Return the (X, Y) coordinate for the center point of the cell that contains the specified text.  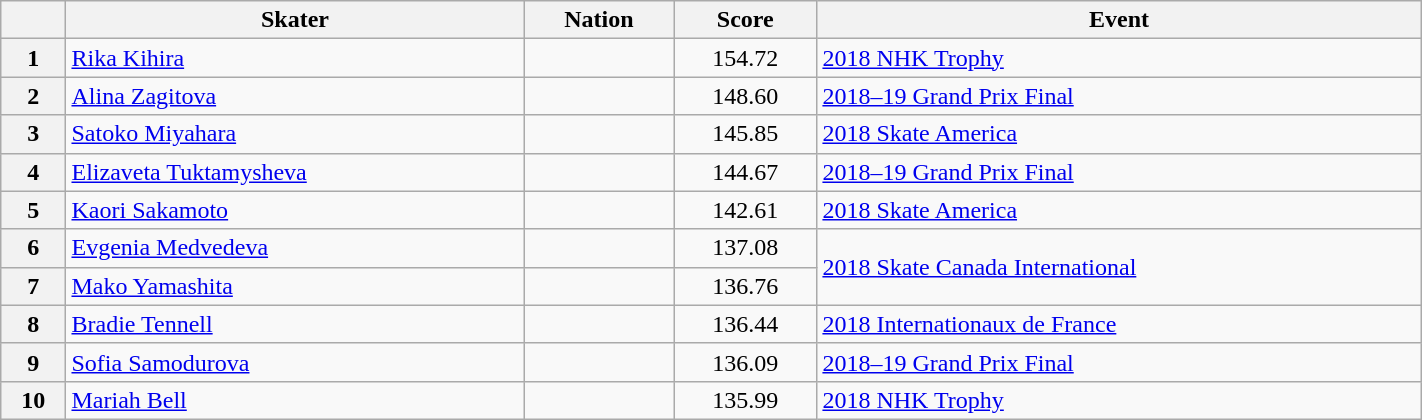
135.99 (746, 400)
2018 Skate Canada International (1119, 267)
6 (34, 248)
148.60 (746, 96)
Bradie Tennell (295, 324)
Rika Kihira (295, 58)
137.08 (746, 248)
136.09 (746, 362)
Sofia Samodurova (295, 362)
5 (34, 210)
136.44 (746, 324)
4 (34, 172)
2018 Internationaux de France (1119, 324)
145.85 (746, 134)
Event (1119, 20)
10 (34, 400)
Nation (599, 20)
Elizaveta Tuktamysheva (295, 172)
Skater (295, 20)
Evgenia Medvedeva (295, 248)
136.76 (746, 286)
8 (34, 324)
9 (34, 362)
142.61 (746, 210)
2 (34, 96)
3 (34, 134)
7 (34, 286)
1 (34, 58)
Mako Yamashita (295, 286)
144.67 (746, 172)
Score (746, 20)
Kaori Sakamoto (295, 210)
Alina Zagitova (295, 96)
Satoko Miyahara (295, 134)
Mariah Bell (295, 400)
154.72 (746, 58)
